For the text-containing cell, return its midpoint in [x, y] coordinate format. 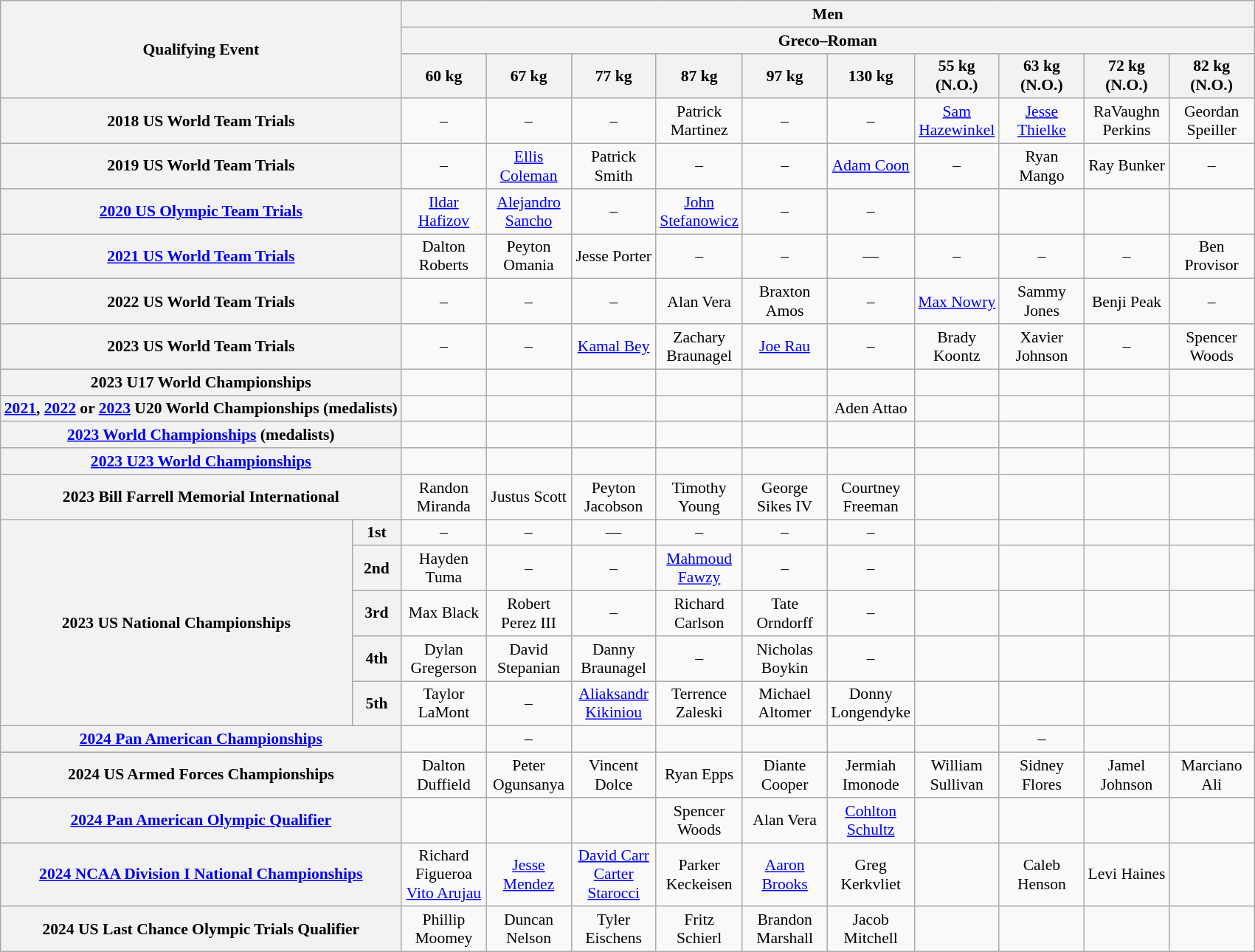
Jesse Thielke [1042, 121]
Ben Provisor [1211, 257]
Benji Peak [1126, 301]
2nd [376, 568]
2022 US World Team Trials [201, 301]
Kamal Bey [614, 347]
Ellis Coleman [528, 167]
2021, 2022 or 2023 U20 World Championships (medalists) [201, 409]
Sidney Flores [1042, 775]
Levi Haines [1126, 875]
1st [376, 533]
Qualifying Event [201, 49]
2023 US National Championships [176, 623]
Alejandro Sancho [528, 211]
Greg Kerkvliet [871, 875]
67 kg [528, 75]
Max Nowry [956, 301]
George Sikes IV [785, 497]
Geordan Speiller [1211, 121]
4th [376, 658]
Vincent Dolce [614, 775]
63 kg (N.O.) [1042, 75]
Randon Miranda [444, 497]
2018 US World Team Trials [201, 121]
Greco–Roman [828, 41]
Richard FigueroaVito Arujau [444, 875]
2020 US Olympic Team Trials [201, 211]
2024 Pan American Olympic Qualifier [201, 821]
2023 Bill Farrell Memorial International [201, 497]
Braxton Amos [785, 301]
Jamel Johnson [1126, 775]
97 kg [785, 75]
3rd [376, 614]
Aliaksandr Kikiniou [614, 704]
Richard Carlson [699, 614]
Taylor LaMont [444, 704]
Aaron Brooks [785, 875]
Caleb Henson [1042, 875]
2024 US Last Chance Olympic Trials Qualifier [201, 930]
Marciano Ali [1211, 775]
Jesse Porter [614, 257]
Robert Perez III [528, 614]
72 kg (N.O.) [1126, 75]
Sammy Jones [1042, 301]
Peyton Jacobson [614, 497]
Duncan Nelson [528, 930]
Ildar Hafizov [444, 211]
Mahmoud Fawzy [699, 568]
77 kg [614, 75]
Jesse Mendez [528, 875]
Michael Altomer [785, 704]
Nicholas Boykin [785, 658]
Ray Bunker [1126, 167]
Dalton Duffield [444, 775]
David CarrCarter Starocci [614, 875]
Fritz Schierl [699, 930]
Peter Ogunsanya [528, 775]
Men [828, 14]
82 kg (N.O.) [1211, 75]
Cohlton Schultz [871, 821]
Terrence Zaleski [699, 704]
Jermiah Imonode [871, 775]
Danny Braunagel [614, 658]
Donny Longendyke [871, 704]
Xavier Johnson [1042, 347]
Phillip Moomey [444, 930]
Diante Cooper [785, 775]
2024 NCAA Division I National Championships [201, 875]
Aden Attao [871, 409]
60 kg [444, 75]
Tate Orndorff [785, 614]
2023 U23 World Championships [201, 461]
2023 World Championships (medalists) [201, 435]
Ryan Mango [1042, 167]
2023 US World Team Trials [201, 347]
Zachary Braunagel [699, 347]
Max Black [444, 614]
David Stepanian [528, 658]
Parker Keckeisen [699, 875]
Courtney Freeman [871, 497]
2024 US Armed Forces Championships [201, 775]
Joe Rau [785, 347]
William Sullivan [956, 775]
87 kg [699, 75]
Brandon Marshall [785, 930]
Justus Scott [528, 497]
Adam Coon [871, 167]
130 kg [871, 75]
Tyler Eischens [614, 930]
Jacob Mitchell [871, 930]
5th [376, 704]
Sam Hazewinkel [956, 121]
RaVaughn Perkins [1126, 121]
2024 Pan American Championships [201, 739]
2023 U17 World Championships [201, 382]
2021 US World Team Trials [201, 257]
Hayden Tuma [444, 568]
Dalton Roberts [444, 257]
Patrick Smith [614, 167]
Ryan Epps [699, 775]
Dylan Gregerson [444, 658]
Peyton Omania [528, 257]
Patrick Martinez [699, 121]
2019 US World Team Trials [201, 167]
Brady Koontz [956, 347]
John Stefanowicz [699, 211]
55 kg (N.O.) [956, 75]
Timothy Young [699, 497]
